Determine the [X, Y] coordinate at the center of the cell enclosing the given text.  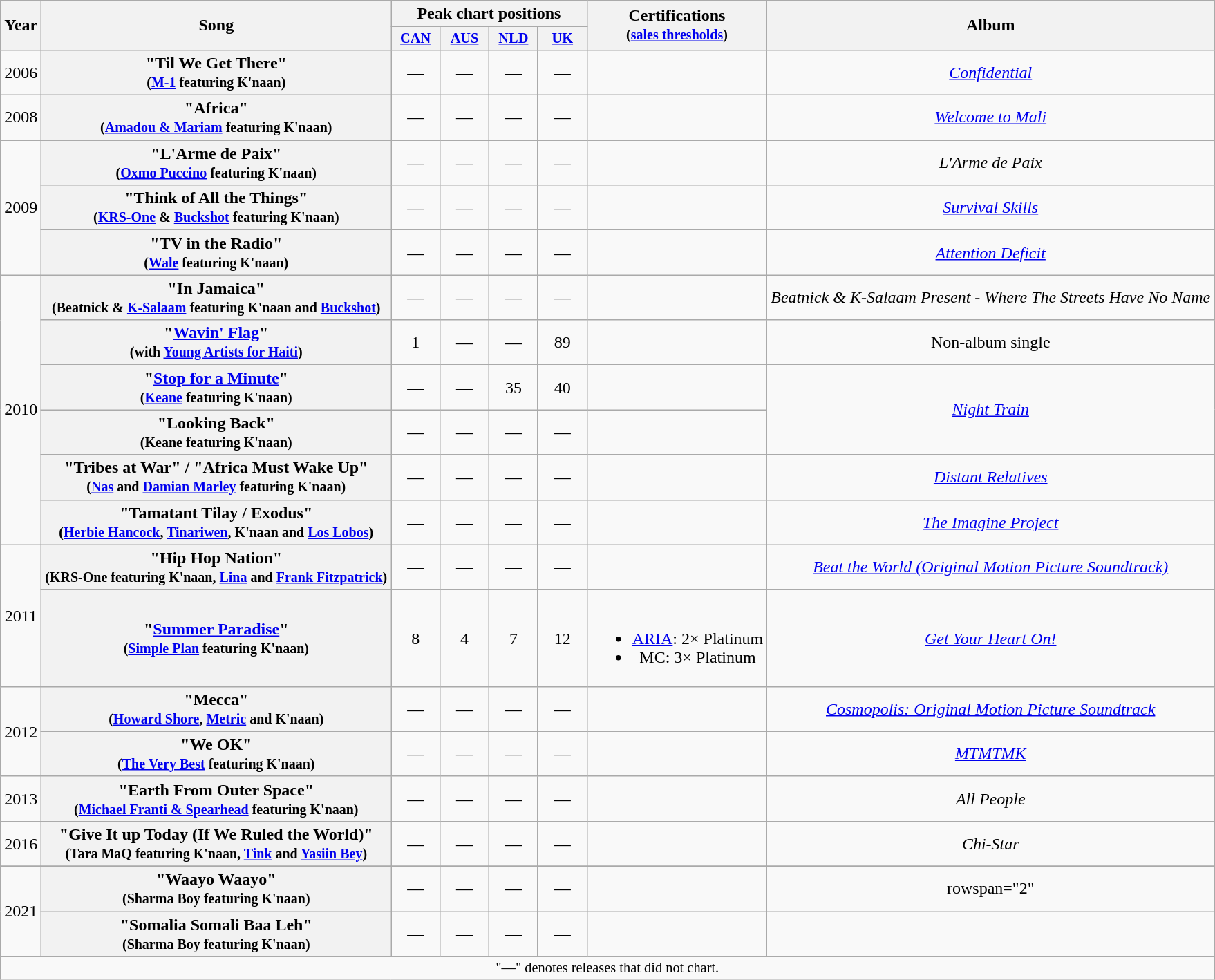
Welcome to Mali [991, 117]
"—" denotes releases that did not chart. [607, 968]
"Mecca"(Howard Shore, Metric and K'naan) [216, 709]
"Earth From Outer Space"(Michael Franti & Spearhead featuring K'naan) [216, 799]
All People [991, 799]
"We OK"(The Very Best featuring K'naan) [216, 753]
Survival Skills [991, 207]
12 [563, 638]
"Africa"(Amadou & Mariam featuring K'naan) [216, 117]
2011 [21, 615]
4 [464, 638]
"Hip Hop Nation"(KRS-One featuring K'naan, Lina and Frank Fitzpatrick) [216, 567]
2012 [21, 731]
"Til We Get There"(M-1 featuring K'naan) [216, 72]
"In Jamaica"(Beatnick & K-Salaam featuring K'naan and Buckshot) [216, 297]
2009 [21, 207]
UK [563, 39]
"Tamatant Tilay / Exodus"(Herbie Hancock, Tinariwen, K'naan and Los Lobos) [216, 522]
Beat the World (Original Motion Picture Soundtrack) [991, 567]
"L'Arme de Paix"(Oxmo Puccino featuring K'naan) [216, 163]
Song [216, 26]
"Think of All the Things"(KRS-One & Buckshot featuring K'naan) [216, 207]
2016 [21, 843]
"Wavin' Flag"(with Young Artists for Haiti) [216, 343]
Night Train [991, 410]
Year [21, 26]
2006 [21, 72]
89 [563, 343]
MTMTMK [991, 753]
Cosmopolis: Original Motion Picture Soundtrack [991, 709]
"Looking Back"(Keane featuring K'naan) [216, 433]
Beatnick & K-Salaam Present - Where The Streets Have No Name [991, 297]
L'Arme de Paix [991, 163]
"Stop for a Minute"(Keane featuring K'naan) [216, 387]
Confidential [991, 72]
2010 [21, 410]
7 [513, 638]
"Summer Paradise"(Simple Plan featuring K'naan) [216, 638]
Distant Relatives [991, 477]
2013 [21, 799]
Get Your Heart On! [991, 638]
2008 [21, 117]
NLD [513, 39]
Attention Deficit [991, 253]
"Waayo Waayo"(Sharma Boy featuring K'naan) [216, 889]
rowspan="2" [991, 889]
CAN [416, 39]
Album [991, 26]
35 [513, 387]
"Tribes at War" / "Africa Must Wake Up"(Nas and Damian Marley featuring K'naan) [216, 477]
40 [563, 387]
"Give It up Today (If We Ruled the World)"(Tara MaQ featuring K'naan, Tink and Yasiin Bey) [216, 843]
The Imagine Project [991, 522]
Certifications(sales thresholds) [677, 26]
"Somalia Somali Baa Leh"(Sharma Boy featuring K'naan) [216, 934]
1 [416, 343]
ARIA: 2× PlatinumMC: 3× Platinum [677, 638]
Peak chart positions [489, 14]
"TV in the Radio"(Wale featuring K'naan) [216, 253]
8 [416, 638]
2021 [21, 912]
Non-album single [991, 343]
Chi-Star [991, 843]
AUS [464, 39]
